Determine the [x, y] coordinate at the center of the cell enclosing the given text.  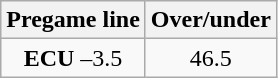
Pregame line [74, 20]
46.5 [210, 58]
ECU –3.5 [74, 58]
Over/under [210, 20]
